Detect which cell encompasses the target text, then output its (x, y) center coordinate. 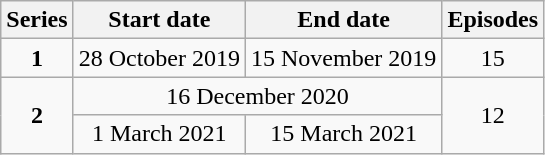
1 (37, 58)
15 November 2019 (343, 58)
2 (37, 115)
15 (493, 58)
12 (493, 115)
Episodes (493, 20)
28 October 2019 (159, 58)
End date (343, 20)
1 March 2021 (159, 134)
16 December 2020 (258, 96)
Series (37, 20)
15 March 2021 (343, 134)
Start date (159, 20)
